Locate the cell with the specified text and output its [X, Y] center coordinate. 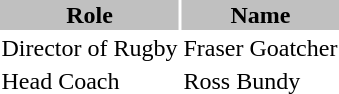
Name [260, 15]
Director of Rugby [90, 48]
Fraser Goatcher [260, 48]
Role [90, 15]
